Find where the given text appears and provide that cell's center as [X, Y] coordinate. 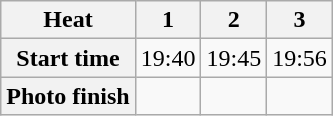
2 [234, 20]
3 [300, 20]
Heat [68, 20]
1 [168, 20]
19:45 [234, 58]
19:40 [168, 58]
Photo finish [68, 96]
Start time [68, 58]
19:56 [300, 58]
